Extract the (X, Y) coordinate from the center of the cell holding the provided text.  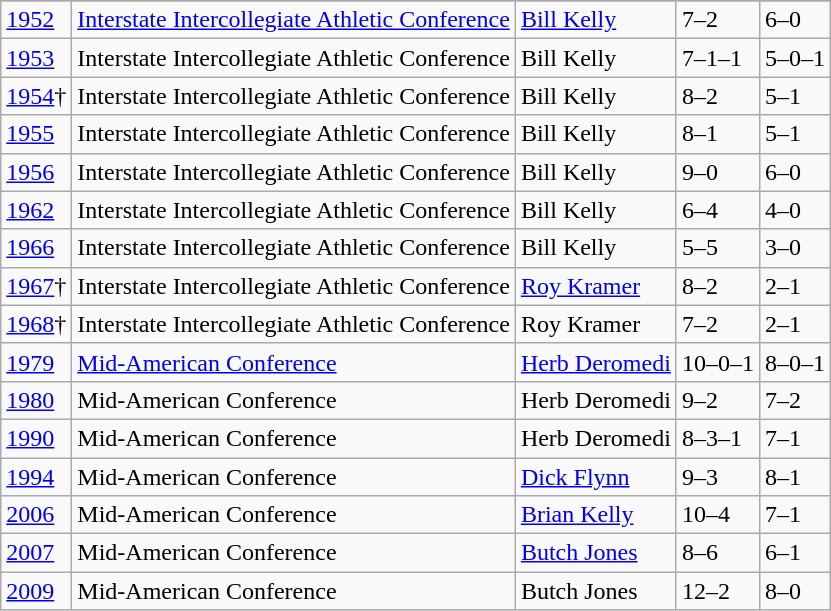
Dick Flynn (596, 477)
1968† (36, 324)
5–5 (718, 248)
Brian Kelly (596, 515)
8–6 (718, 553)
2009 (36, 591)
7–1–1 (718, 58)
9–3 (718, 477)
8–3–1 (718, 438)
2006 (36, 515)
12–2 (718, 591)
2007 (36, 553)
8–0–1 (794, 362)
1966 (36, 248)
1956 (36, 172)
3–0 (794, 248)
6–4 (718, 210)
1979 (36, 362)
1962 (36, 210)
1994 (36, 477)
10–0–1 (718, 362)
6–1 (794, 553)
10–4 (718, 515)
1980 (36, 400)
1955 (36, 134)
5–0–1 (794, 58)
8–0 (794, 591)
1990 (36, 438)
9–2 (718, 400)
1967† (36, 286)
1953 (36, 58)
1954† (36, 96)
4–0 (794, 210)
9–0 (718, 172)
1952 (36, 20)
